Locate the cell with the specified text and output its [X, Y] center coordinate. 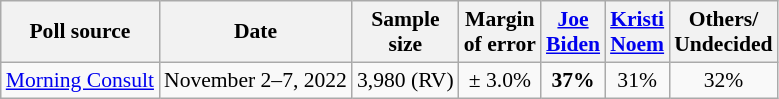
KristiNoem [637, 32]
JoeBiden [573, 32]
Poll source [80, 32]
Morning Consult [80, 80]
Date [256, 32]
32% [723, 80]
± 3.0% [500, 80]
Samplesize [406, 32]
November 2–7, 2022 [256, 80]
37% [573, 80]
Marginof error [500, 32]
31% [637, 80]
3,980 (RV) [406, 80]
Others/Undecided [723, 32]
